Extract the [x, y] coordinate from the center of the cell holding the provided text.  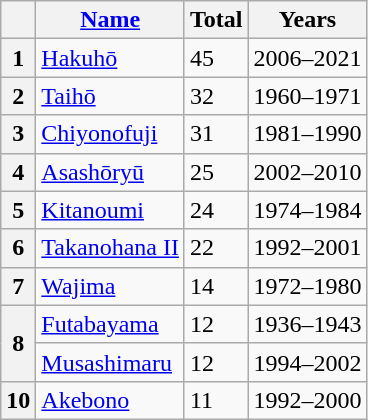
3 [18, 134]
2 [18, 96]
6 [18, 248]
22 [216, 248]
1936–1943 [308, 324]
Name [110, 20]
Musashimaru [110, 362]
8 [18, 343]
32 [216, 96]
1960–1971 [308, 96]
1972–1980 [308, 286]
Futabayama [110, 324]
Takanohana II [110, 248]
45 [216, 58]
24 [216, 210]
Wajima [110, 286]
Years [308, 20]
14 [216, 286]
1974–1984 [308, 210]
1981–1990 [308, 134]
25 [216, 172]
1 [18, 58]
Akebono [110, 400]
Kitanoumi [110, 210]
1992–2000 [308, 400]
10 [18, 400]
Chiyonofuji [110, 134]
5 [18, 210]
11 [216, 400]
2006–2021 [308, 58]
31 [216, 134]
Total [216, 20]
Asashōryū [110, 172]
4 [18, 172]
2002–2010 [308, 172]
7 [18, 286]
Taihō [110, 96]
1994–2002 [308, 362]
1992–2001 [308, 248]
Hakuhō [110, 58]
